Scan for the cell matching the given text and deliver its [X, Y] coordinate at center. 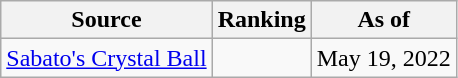
Ranking [262, 20]
Sabato's Crystal Ball [106, 58]
As of [384, 20]
May 19, 2022 [384, 58]
Source [106, 20]
